Extract the [x, y] coordinate from the center of the cell holding the provided text.  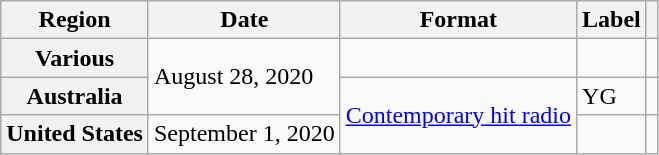
Format [458, 20]
Various [75, 58]
Australia [75, 96]
Contemporary hit radio [458, 115]
August 28, 2020 [244, 77]
Region [75, 20]
Date [244, 20]
YG [612, 96]
September 1, 2020 [244, 134]
United States [75, 134]
Label [612, 20]
